Return the [x, y] coordinate for the center point of the cell that contains the specified text.  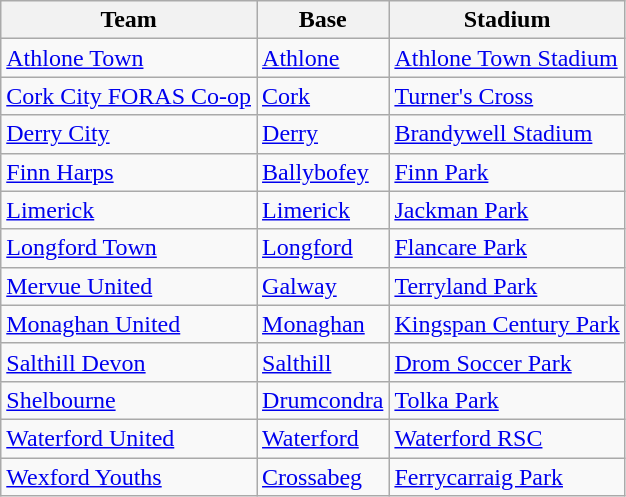
Athlone [323, 58]
Finn Harps [129, 172]
Salthill [323, 362]
Ballybofey [323, 172]
Ferrycarraig Park [507, 477]
Salthill Devon [129, 362]
Waterford RSC [507, 438]
Cork [323, 96]
Finn Park [507, 172]
Terryland Park [507, 286]
Wexford Youths [129, 477]
Cork City FORAS Co-op [129, 96]
Mervue United [129, 286]
Athlone Town [129, 58]
Stadium [507, 20]
Jackman Park [507, 210]
Kingspan Century Park [507, 324]
Galway [323, 286]
Derry City [129, 134]
Derry [323, 134]
Monaghan United [129, 324]
Shelbourne [129, 400]
Turner's Cross [507, 96]
Athlone Town Stadium [507, 58]
Drom Soccer Park [507, 362]
Monaghan [323, 324]
Team [129, 20]
Crossabeg [323, 477]
Base [323, 20]
Brandywell Stadium [507, 134]
Flancare Park [507, 248]
Longford [323, 248]
Longford Town [129, 248]
Waterford [323, 438]
Drumcondra [323, 400]
Tolka Park [507, 400]
Waterford United [129, 438]
